Extract the [X, Y] coordinate from the center of the cell holding the provided text.  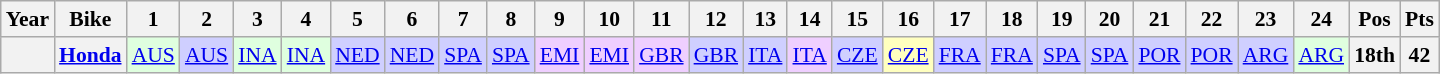
8 [511, 19]
Pos [1374, 19]
3 [257, 19]
6 [412, 19]
7 [463, 19]
23 [1266, 19]
Year [28, 19]
5 [357, 19]
Bike [90, 19]
9 [560, 19]
11 [662, 19]
Honda [90, 55]
24 [1321, 19]
10 [609, 19]
12 [716, 19]
13 [765, 19]
14 [809, 19]
18 [1012, 19]
20 [1110, 19]
18th [1374, 55]
17 [960, 19]
1 [154, 19]
16 [908, 19]
42 [1420, 55]
19 [1062, 19]
21 [1159, 19]
15 [858, 19]
22 [1212, 19]
Pts [1420, 19]
4 [306, 19]
2 [206, 19]
